Determine the [X, Y] coordinate at the center of the cell enclosing the given text.  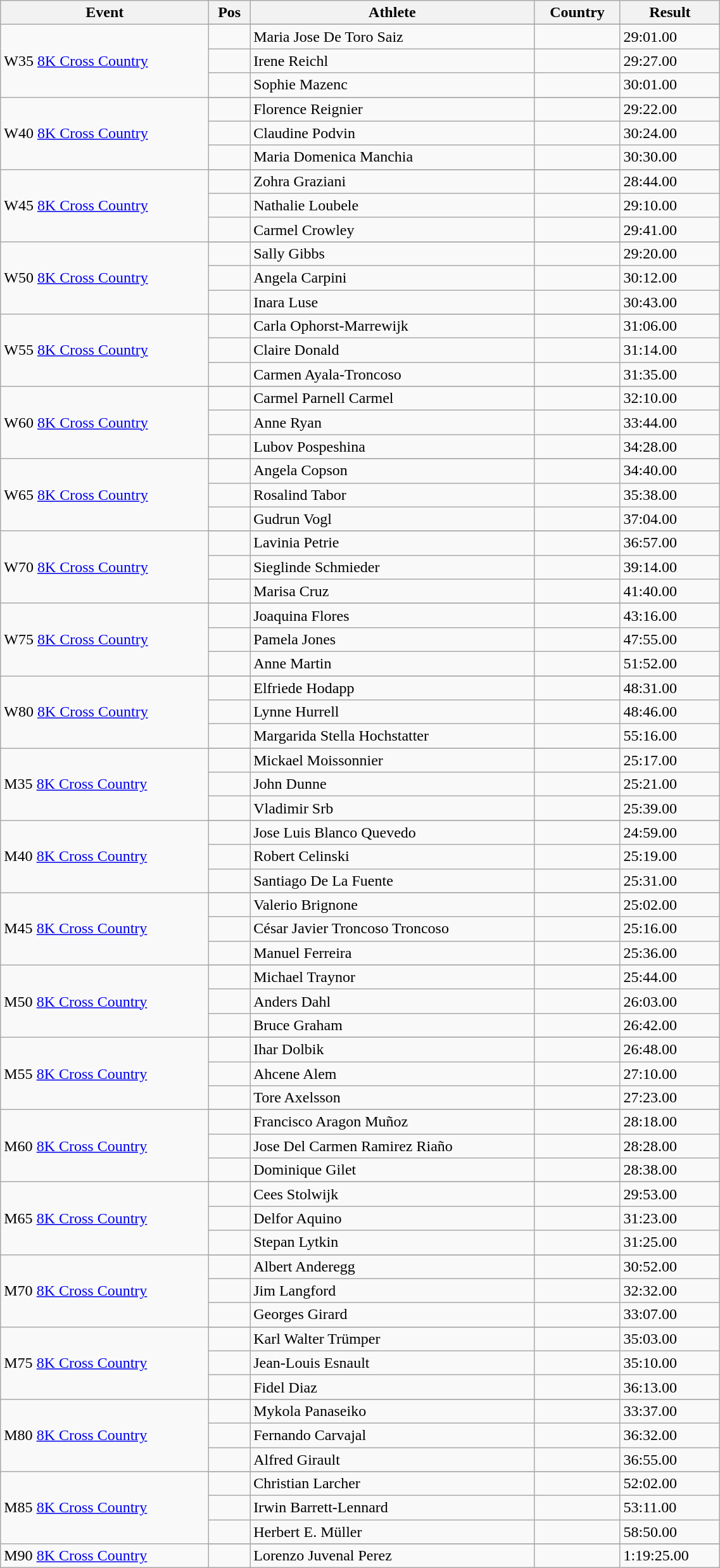
33:44.00 [670, 423]
29:53.00 [670, 1194]
Carmel Parnell Carmel [393, 398]
Christian Larcher [393, 1484]
36:55.00 [670, 1459]
31:35.00 [670, 374]
52:02.00 [670, 1484]
John Dunne [393, 784]
25:44.00 [670, 977]
31:23.00 [670, 1218]
Lynne Hurrell [393, 712]
29:20.00 [670, 253]
31:14.00 [670, 350]
Nathalie Loubele [393, 205]
Carmel Crowley [393, 229]
Stepan Lytkin [393, 1242]
48:46.00 [670, 712]
Valerio Brignone [393, 905]
27:10.00 [670, 1074]
26:42.00 [670, 1025]
35:03.00 [670, 1339]
M50 8K Cross Country [105, 1001]
W45 8K Cross Country [105, 205]
33:37.00 [670, 1411]
W60 8K Cross Country [105, 423]
W50 8K Cross Country [105, 277]
Santiago De La Fuente [393, 881]
Michael Traynor [393, 977]
25:39.00 [670, 808]
Irwin Barrett-Lennard [393, 1508]
Zohra Graziani [393, 181]
43:16.00 [670, 615]
35:38.00 [670, 495]
W65 8K Cross Country [105, 495]
Carla Ophorst-Marrewijk [393, 326]
30:52.00 [670, 1266]
29:27.00 [670, 61]
36:57.00 [670, 543]
Lavinia Petrie [393, 543]
Sally Gibbs [393, 253]
33:07.00 [670, 1315]
Pamela Jones [393, 639]
26:48.00 [670, 1049]
1:19:25.00 [670, 1556]
Irene Reichl [393, 61]
Carmen Ayala-Troncoso [393, 374]
32:10.00 [670, 398]
29:01.00 [670, 37]
29:22.00 [670, 109]
25:16.00 [670, 929]
25:21.00 [670, 784]
Albert Anderegg [393, 1266]
28:28.00 [670, 1146]
25:02.00 [670, 905]
Francisco Aragon Muñoz [393, 1122]
47:55.00 [670, 639]
34:40.00 [670, 471]
24:59.00 [670, 832]
Angela Carpini [393, 277]
Delfor Aquino [393, 1218]
Inara Luse [393, 302]
Rosalind Tabor [393, 495]
M35 8K Cross Country [105, 784]
48:31.00 [670, 687]
Mickael Moissonnier [393, 760]
Sieglinde Schmieder [393, 567]
30:43.00 [670, 302]
58:50.00 [670, 1532]
W55 8K Cross Country [105, 350]
Vladimir Srb [393, 808]
30:01.00 [670, 85]
Fidel Diaz [393, 1387]
29:41.00 [670, 229]
30:12.00 [670, 277]
36:13.00 [670, 1387]
Country [578, 13]
Marisa Cruz [393, 591]
Anders Dahl [393, 1001]
M45 8K Cross Country [105, 929]
41:40.00 [670, 591]
Gudrun Vogl [393, 519]
Claire Donald [393, 350]
37:04.00 [670, 519]
31:06.00 [670, 326]
34:28.00 [670, 447]
M85 8K Cross Country [105, 1508]
M65 8K Cross Country [105, 1218]
Jim Langford [393, 1291]
36:32.00 [670, 1435]
Jose Del Carmen Ramirez Riaño [393, 1146]
Elfriede Hodapp [393, 687]
M90 8K Cross Country [105, 1556]
M75 8K Cross Country [105, 1363]
Jose Luis Blanco Quevedo [393, 832]
M55 8K Cross Country [105, 1073]
M80 8K Cross Country [105, 1435]
M40 8K Cross Country [105, 857]
29:10.00 [670, 205]
Ihar Dolbik [393, 1049]
Lorenzo Juvenal Perez [393, 1556]
Cees Stolwijk [393, 1194]
W40 8K Cross Country [105, 133]
30:30.00 [670, 157]
25:36.00 [670, 953]
39:14.00 [670, 567]
Georges Girard [393, 1315]
51:52.00 [670, 663]
Ahcene Alem [393, 1074]
28:44.00 [670, 181]
Maria Jose De Toro Saiz [393, 37]
Sophie Mazenc [393, 85]
Maria Domenica Manchia [393, 157]
W35 8K Cross Country [105, 61]
César Javier Troncoso Troncoso [393, 929]
Karl Walter Trümper [393, 1339]
Manuel Ferreira [393, 953]
55:16.00 [670, 736]
Alfred Girault [393, 1459]
Anne Martin [393, 663]
Tore Axelsson [393, 1098]
Result [670, 13]
26:03.00 [670, 1001]
M60 8K Cross Country [105, 1146]
Angela Copson [393, 471]
Joaquina Flores [393, 615]
Herbert E. Müller [393, 1532]
Claudine Podvin [393, 133]
Lubov Pospeshina [393, 447]
Robert Celinski [393, 857]
27:23.00 [670, 1098]
Fernando Carvajal [393, 1435]
Pos [229, 13]
53:11.00 [670, 1508]
Event [105, 13]
31:25.00 [670, 1242]
Anne Ryan [393, 423]
W80 8K Cross Country [105, 711]
30:24.00 [670, 133]
35:10.00 [670, 1363]
Mykola Panaseiko [393, 1411]
Florence Reignier [393, 109]
Bruce Graham [393, 1025]
W75 8K Cross Country [105, 639]
28:18.00 [670, 1122]
28:38.00 [670, 1170]
32:32.00 [670, 1291]
25:17.00 [670, 760]
25:19.00 [670, 857]
Margarida Stella Hochstatter [393, 736]
W70 8K Cross Country [105, 567]
M70 8K Cross Country [105, 1291]
Athlete [393, 13]
Dominique Gilet [393, 1170]
Jean-Louis Esnault [393, 1363]
25:31.00 [670, 881]
